Scan for the cell matching the given text and deliver its [X, Y] coordinate at center. 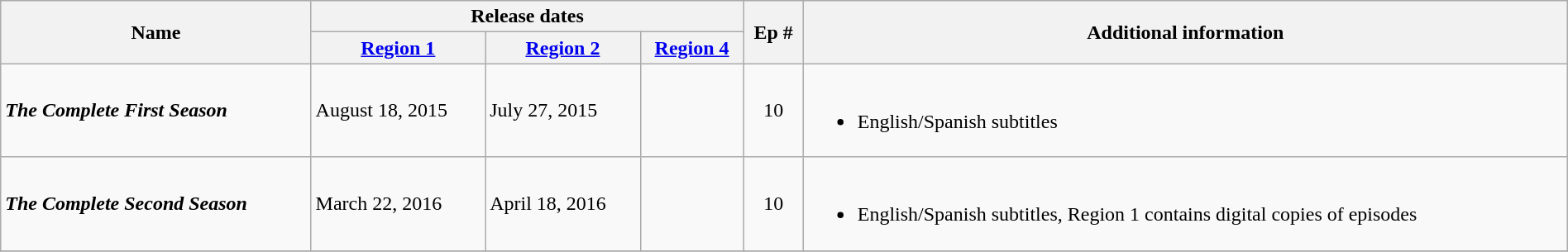
Ep # [773, 32]
Additional information [1185, 32]
Release dates [528, 17]
English/Spanish subtitles, Region 1 contains digital copies of episodes [1185, 203]
Region 1 [399, 48]
Region 4 [691, 48]
March 22, 2016 [399, 203]
July 27, 2015 [563, 111]
Region 2 [563, 48]
August 18, 2015 [399, 111]
English/Spanish subtitles [1185, 111]
Name [155, 32]
April 18, 2016 [563, 203]
The Complete First Season [155, 111]
The Complete Second Season [155, 203]
